Extract the [x, y] coordinate from the center of the cell holding the provided text.  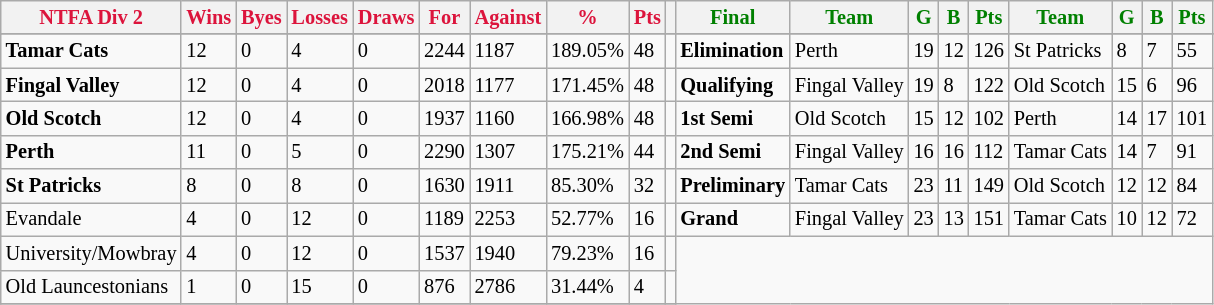
151 [989, 219]
101 [1192, 118]
For [444, 17]
Qualifying [732, 85]
NTFA Div 2 [92, 17]
1630 [444, 186]
Losses [320, 17]
171.45% [588, 85]
72 [1192, 219]
102 [989, 118]
189.05% [588, 51]
Evandale [92, 219]
Preliminary [732, 186]
2nd Semi [732, 152]
31.44% [588, 287]
166.98% [588, 118]
96 [1192, 85]
1187 [508, 51]
149 [989, 186]
1 [208, 287]
122 [989, 85]
1937 [444, 118]
91 [1192, 152]
52.77% [588, 219]
Against [508, 17]
Byes [261, 17]
1307 [508, 152]
112 [989, 152]
Elimination [732, 51]
1160 [508, 118]
10 [1127, 219]
1940 [508, 253]
1st Semi [732, 118]
Draws [386, 17]
Wins [208, 17]
1189 [444, 219]
1177 [508, 85]
175.21% [588, 152]
5 [320, 152]
1537 [444, 253]
876 [444, 287]
126 [989, 51]
44 [648, 152]
Old Launcestonians [92, 287]
79.23% [588, 253]
55 [1192, 51]
13 [954, 219]
17 [1157, 118]
Final [732, 17]
Grand [732, 219]
1911 [508, 186]
% [588, 17]
2244 [444, 51]
2786 [508, 287]
32 [648, 186]
6 [1157, 85]
2290 [444, 152]
85.30% [588, 186]
84 [1192, 186]
2018 [444, 85]
University/Mowbray [92, 253]
2253 [508, 219]
